Determine the (X, Y) coordinate at the center of the cell enclosing the given text.  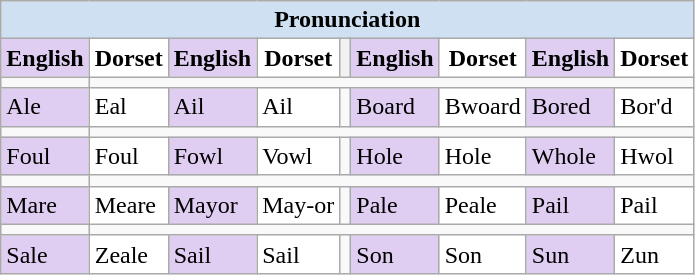
Bored (570, 107)
Hwol (654, 156)
Ale (45, 107)
Bor'd (654, 107)
Whole (570, 156)
Zeale (128, 254)
Fowl (212, 156)
Mare (45, 205)
Peale (482, 205)
Board (395, 107)
Bwoard (482, 107)
Pronunciation (348, 20)
Zun (654, 254)
Meare (128, 205)
Mayor (212, 205)
Eal (128, 107)
Pale (395, 205)
Sale (45, 254)
Sun (570, 254)
May-or (298, 205)
Vowl (298, 156)
